Pinpoint the cell where the given text exists, returning its (x, y) midpoint coordinate. 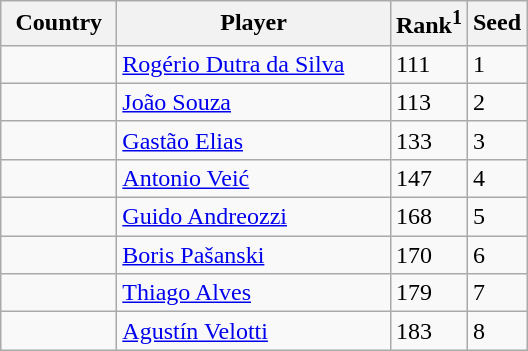
Country (59, 24)
Antonio Veić (254, 178)
Seed (496, 24)
1 (496, 64)
Boris Pašanski (254, 255)
8 (496, 331)
113 (428, 102)
183 (428, 331)
Rank1 (428, 24)
4 (496, 178)
Gastão Elias (254, 140)
João Souza (254, 102)
Guido Andreozzi (254, 217)
7 (496, 293)
Agustín Velotti (254, 331)
147 (428, 178)
Rogério Dutra da Silva (254, 64)
168 (428, 217)
Player (254, 24)
3 (496, 140)
2 (496, 102)
5 (496, 217)
170 (428, 255)
6 (496, 255)
179 (428, 293)
133 (428, 140)
Thiago Alves (254, 293)
111 (428, 64)
